Return the [x, y] coordinate for the center point of the cell that contains the specified text.  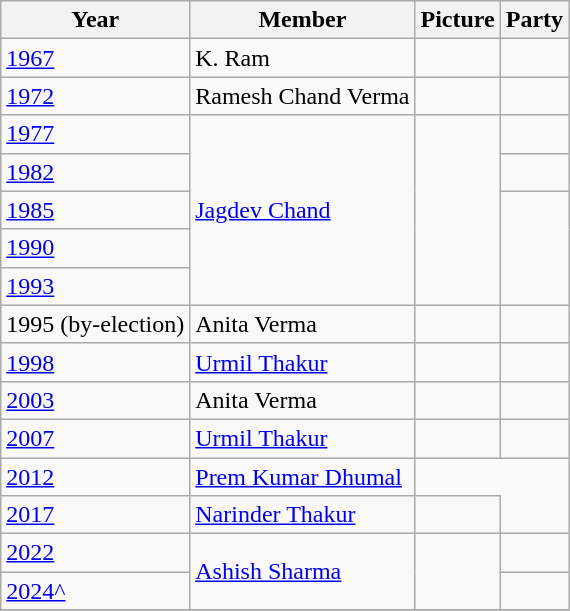
Narinder Thakur [302, 515]
2017 [96, 515]
K. Ram [302, 58]
Picture [458, 20]
1977 [96, 134]
1972 [96, 96]
1993 [96, 286]
2012 [96, 477]
Year [96, 20]
1990 [96, 248]
Prem Kumar Dhumal [302, 477]
1998 [96, 362]
Jagdev Chand [302, 210]
Ramesh Chand Verma [302, 96]
Party [534, 20]
2022 [96, 553]
2003 [96, 400]
Member [302, 20]
1967 [96, 58]
2007 [96, 438]
1982 [96, 172]
1985 [96, 210]
Ashish Sharma [302, 572]
2024^ [96, 591]
1995 (by-election) [96, 324]
